Identify which cell holds the provided text, then report its [X, Y] central coordinate. 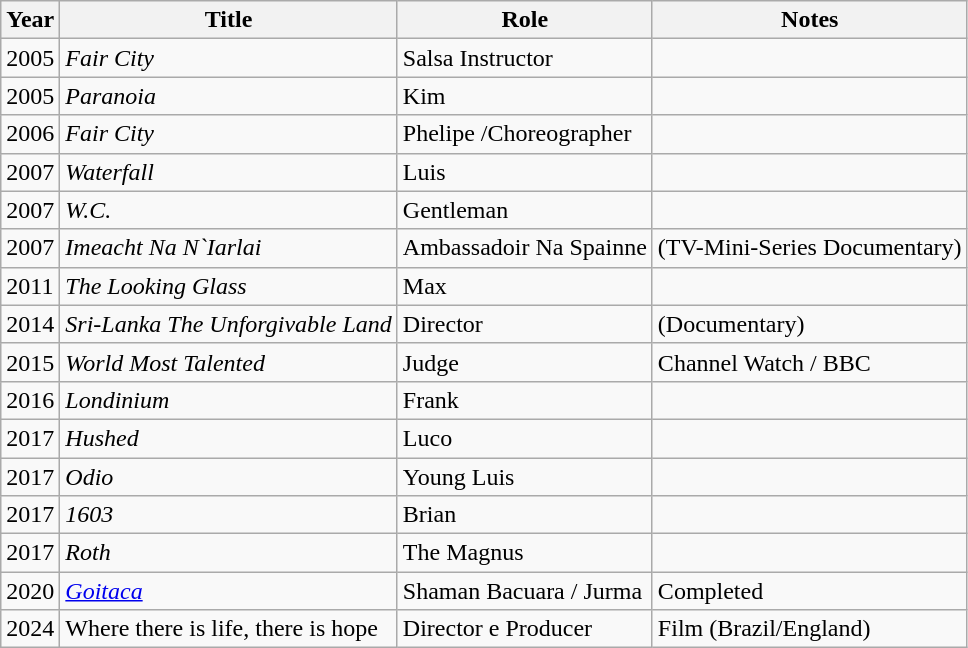
1603 [229, 515]
The Magnus [524, 553]
Roth [229, 553]
Film (Brazil/England) [810, 629]
2011 [30, 286]
The Looking Glass [229, 286]
World Most Talented [229, 362]
Phelipe /Choreographer [524, 134]
Odio [229, 477]
Shaman Bacuara / Jurma [524, 591]
Ambassadoir Na Spainne [524, 248]
Frank [524, 400]
Luis [524, 172]
2020 [30, 591]
Londinium [229, 400]
Title [229, 20]
(TV-Mini-Series Documentary) [810, 248]
Completed [810, 591]
W.C. [229, 210]
Goitaca [229, 591]
2024 [30, 629]
Gentleman [524, 210]
Waterfall [229, 172]
Paranoia [229, 96]
Channel Watch / BBC [810, 362]
(Documentary) [810, 324]
2015 [30, 362]
Director e Producer [524, 629]
Role [524, 20]
Notes [810, 20]
Hushed [229, 438]
Brian [524, 515]
Max [524, 286]
Sri-Lanka The Unforgivable Land [229, 324]
Director [524, 324]
Young Luis [524, 477]
Luco [524, 438]
Judge [524, 362]
Kim [524, 96]
Salsa Instructor [524, 58]
2016 [30, 400]
Imeacht Na N`Iarlai [229, 248]
Year [30, 20]
Where there is life, there is hope [229, 629]
2006 [30, 134]
2014 [30, 324]
